Scan for the cell matching the given text and deliver its [x, y] coordinate at center. 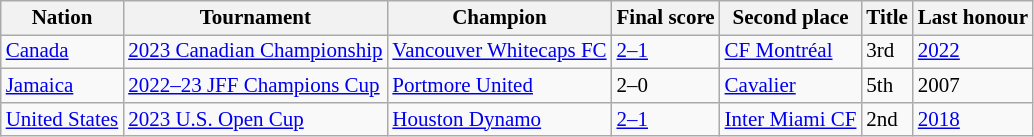
Champion [499, 18]
Cavalier [791, 86]
2007 [973, 86]
Nation [62, 18]
Title [887, 18]
Vancouver Whitecaps FC [499, 52]
5th [887, 86]
Houston Dynamo [499, 119]
Portmore United [499, 86]
Final score [666, 18]
3rd [887, 52]
Jamaica [62, 86]
2023 U.S. Open Cup [255, 119]
2nd [887, 119]
Last honour [973, 18]
2022 [973, 52]
United States [62, 119]
2–0 [666, 86]
CF Montréal [791, 52]
Canada [62, 52]
2022–23 JFF Champions Cup [255, 86]
Inter Miami CF [791, 119]
2023 Canadian Championship [255, 52]
Tournament [255, 18]
Second place [791, 18]
2018 [973, 119]
